Determine the (x, y) coordinate at the center of the cell enclosing the given text.  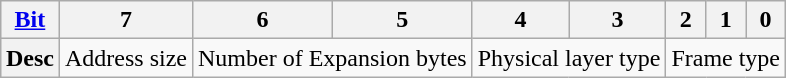
0 (766, 20)
Physical layer type (569, 58)
2 (686, 20)
Frame type (726, 58)
1 (726, 20)
7 (126, 20)
Address size (126, 58)
6 (262, 20)
4 (520, 20)
Number of Expansion bytes (332, 58)
Desc (30, 58)
3 (618, 20)
Bit (30, 20)
5 (402, 20)
